Output the [x, y] coordinate of the center of the cell containing the given text.  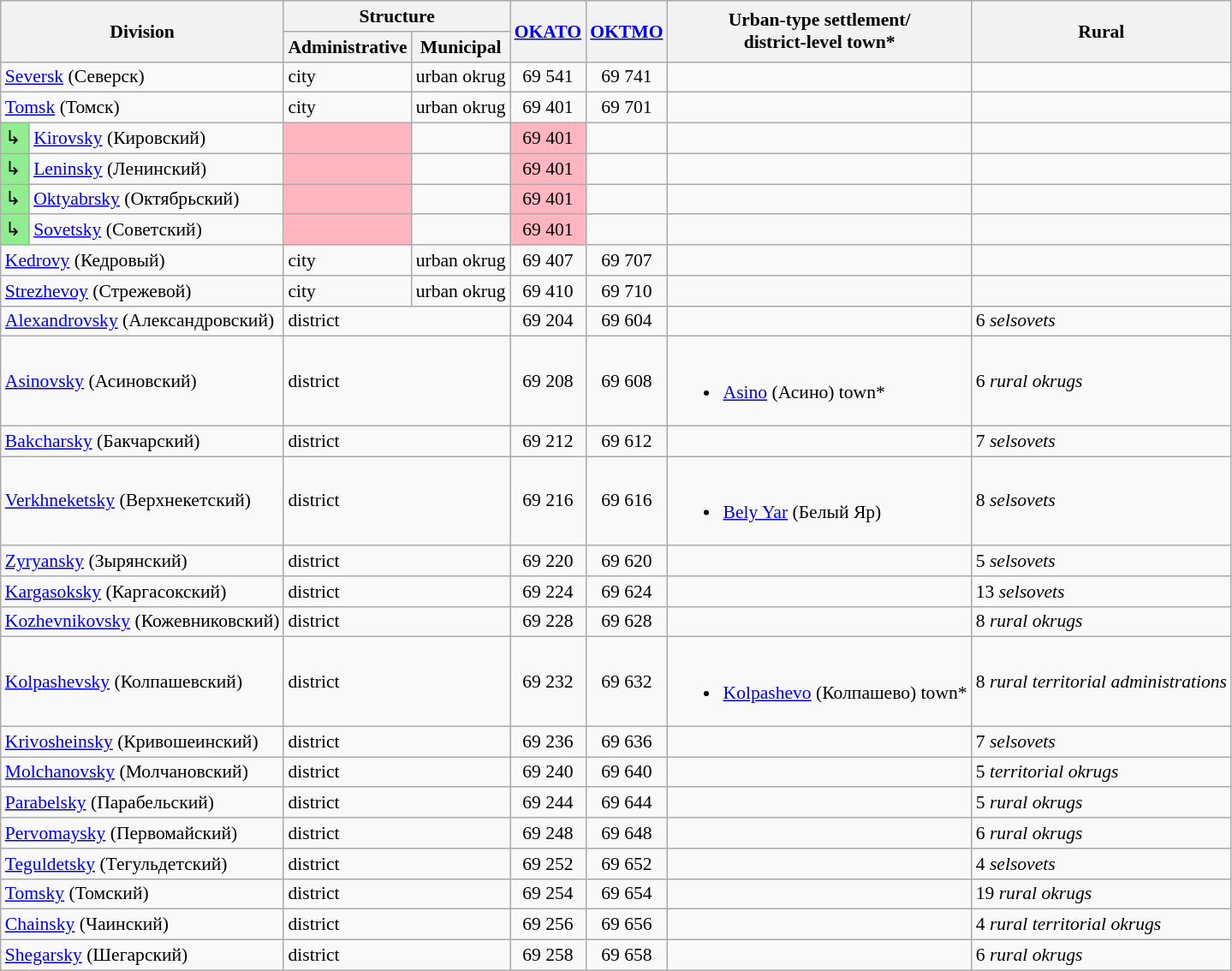
Urban-type settlement/district-level town* [818, 31]
Chainsky (Чаинский) [142, 925]
69 710 [627, 291]
69 252 [548, 864]
Division [142, 31]
69 648 [627, 833]
Tomsk (Томск) [142, 108]
69 256 [548, 925]
13 selsovets [1101, 592]
69 407 [548, 260]
69 604 [627, 321]
69 612 [627, 441]
69 208 [548, 381]
69 232 [548, 682]
69 248 [548, 833]
Kolpashevsky (Колпашевский) [142, 682]
Asino (Асино) town* [818, 381]
69 244 [548, 803]
69 632 [627, 682]
Sovetsky (Советский) [156, 230]
69 658 [627, 956]
69 220 [548, 561]
5 rural okrugs [1101, 803]
Tomsky (Томский) [142, 895]
5 selsovets [1101, 561]
Asinovsky (Асиновский) [142, 381]
Zyryansky (Зырянский) [142, 561]
69 410 [548, 291]
OKTMO [627, 31]
69 240 [548, 772]
4 rural territorial okrugs [1101, 925]
Bely Yar (Белый Яр) [818, 501]
5 territorial okrugs [1101, 772]
69 204 [548, 321]
69 652 [627, 864]
69 212 [548, 441]
Leninsky (Ленинский) [156, 169]
69 254 [548, 895]
69 656 [627, 925]
Strezhevoy (Стрежевой) [142, 291]
69 640 [627, 772]
69 541 [548, 77]
69 624 [627, 592]
69 258 [548, 956]
8 rural okrugs [1101, 622]
Krivosheinsky (Кривошеинский) [142, 742]
Shegarsky (Шегарский) [142, 956]
69 636 [627, 742]
Kirovsky (Кировский) [156, 139]
Bakcharsky (Бакчарский) [142, 441]
8 selsovets [1101, 501]
8 rural territorial administrations [1101, 682]
Kozhevnikovsky (Кожевниковский) [142, 622]
69 644 [627, 803]
69 628 [627, 622]
Verkhneketsky (Верхнекетский) [142, 501]
OKATO [548, 31]
Rural [1101, 31]
Structure [396, 16]
19 rural okrugs [1101, 895]
Municipal [461, 47]
69 224 [548, 592]
Administrative [348, 47]
69 620 [627, 561]
69 216 [548, 501]
Parabelsky (Парабельский) [142, 803]
Kedrovy (Кедровый) [142, 260]
Teguldetsky (Тегульдетский) [142, 864]
Kargasoksky (Каргасокский) [142, 592]
Oktyabrsky (Октябрьский) [156, 200]
69 707 [627, 260]
69 654 [627, 895]
Seversk (Северск) [142, 77]
69 608 [627, 381]
Kolpashevo (Колпашево) town* [818, 682]
Pervomaysky (Первомайский) [142, 833]
Molchanovsky (Молчановский) [142, 772]
Alexandrovsky (Александровский) [142, 321]
4 selsovets [1101, 864]
69 228 [548, 622]
69 701 [627, 108]
69 236 [548, 742]
6 selsovets [1101, 321]
69 616 [627, 501]
69 741 [627, 77]
